Pinpoint the cell where the given text exists, returning its (x, y) midpoint coordinate. 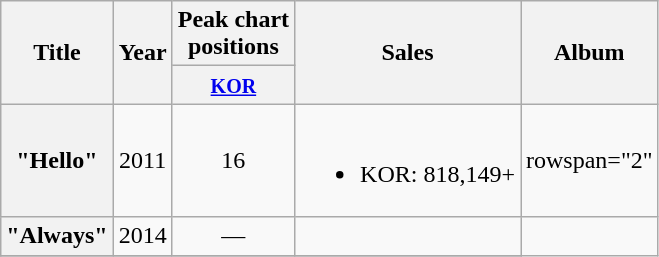
— (233, 236)
Sales (408, 52)
16 (233, 160)
Title (57, 52)
Peak chart positions (233, 34)
rowspan="2" (589, 160)
2011 (142, 160)
2014 (142, 236)
"Hello" (57, 160)
KOR (233, 85)
Album (589, 52)
KOR: 818,149+ (408, 160)
Year (142, 52)
"Always" (57, 236)
